Locate the cell with the specified text and output its [x, y] center coordinate. 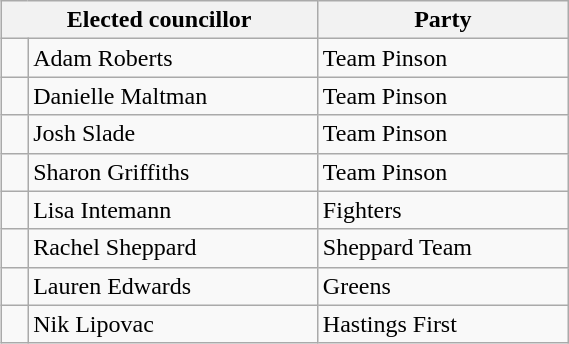
Hastings First [442, 324]
Nik Lipovac [173, 324]
Sharon Griffiths [173, 172]
Sheppard Team [442, 248]
Elected councillor [159, 20]
Josh Slade [173, 134]
Adam Roberts [173, 58]
Lisa Intemann [173, 210]
Party [442, 20]
Lauren Edwards [173, 286]
Danielle Maltman [173, 96]
Fighters [442, 210]
Greens [442, 286]
Rachel Sheppard [173, 248]
